Search for the cell housing the specified text and yield its (X, Y) center coordinate. 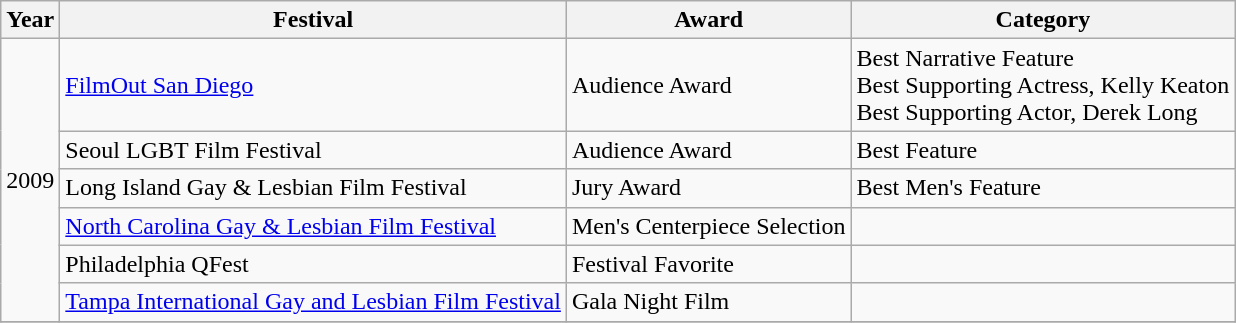
North Carolina Gay & Lesbian Film Festival (314, 226)
Festival Favorite (708, 264)
Festival (314, 20)
Gala Night Film (708, 302)
Best Narrative FeatureBest Supporting Actress, Kelly KeatonBest Supporting Actor, Derek Long (1043, 85)
Award (708, 20)
Category (1043, 20)
Jury Award (708, 188)
Year (30, 20)
Seoul LGBT Film Festival (314, 150)
Long Island Gay & Lesbian Film Festival (314, 188)
2009 (30, 180)
Best Men's Feature (1043, 188)
Tampa International Gay and Lesbian Film Festival (314, 302)
Men's Centerpiece Selection (708, 226)
Philadelphia QFest (314, 264)
Best Feature (1043, 150)
FilmOut San Diego (314, 85)
